From the cell containing the given text, extract its center point as [x, y] coordinate. 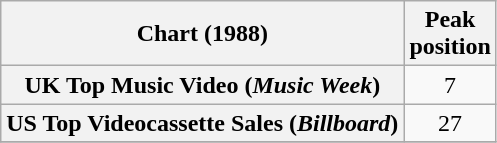
UK Top Music Video (Music Week) [202, 85]
Chart (1988) [202, 34]
Peakposition [450, 34]
7 [450, 85]
27 [450, 123]
US Top Videocassette Sales (Billboard) [202, 123]
